Return the (x, y) coordinate for the center point of the cell that contains the specified text.  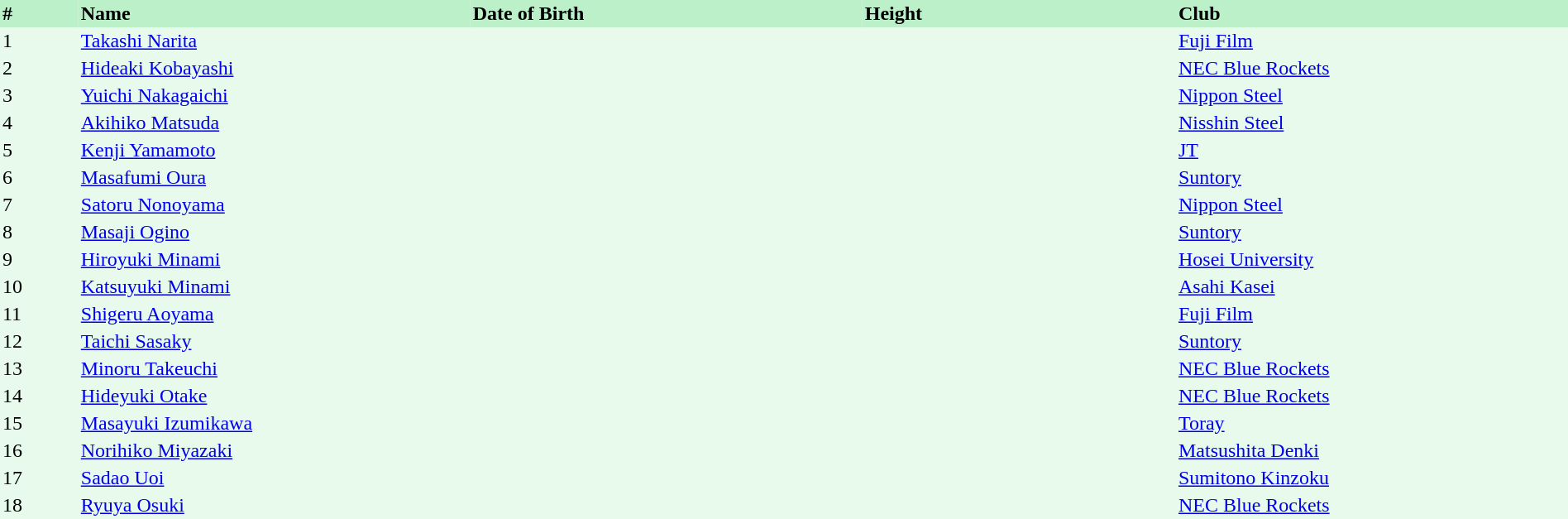
Shigeru Aoyama (275, 315)
11 (40, 315)
Ryuya Osuki (275, 505)
10 (40, 286)
JT (1372, 151)
Name (275, 13)
Katsuyuki Minami (275, 286)
Minoru Takeuchi (275, 369)
17 (40, 478)
Yuichi Nakagaichi (275, 96)
16 (40, 450)
7 (40, 205)
4 (40, 123)
6 (40, 177)
15 (40, 424)
# (40, 13)
Hosei University (1372, 260)
8 (40, 232)
Sumitono Kinzoku (1372, 478)
Matsushita Denki (1372, 450)
Taichi Sasaky (275, 341)
1 (40, 41)
5 (40, 151)
Nisshin Steel (1372, 123)
Takashi Narita (275, 41)
18 (40, 505)
Masafumi Oura (275, 177)
3 (40, 96)
Hideyuki Otake (275, 396)
Date of Birth (667, 13)
14 (40, 396)
Kenji Yamamoto (275, 151)
Satoru Nonoyama (275, 205)
Height (1019, 13)
Sadao Uoi (275, 478)
Club (1372, 13)
2 (40, 68)
Hiroyuki Minami (275, 260)
9 (40, 260)
Masayuki Izumikawa (275, 424)
12 (40, 341)
13 (40, 369)
Akihiko Matsuda (275, 123)
Hideaki Kobayashi (275, 68)
Toray (1372, 424)
Masaji Ogino (275, 232)
Asahi Kasei (1372, 286)
Norihiko Miyazaki (275, 450)
